Return (X, Y) of the center of cell containing provided text 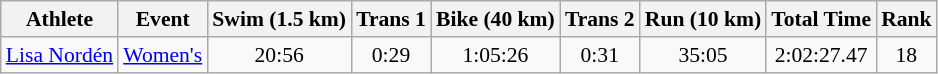
1:05:26 (496, 55)
Trans 2 (600, 19)
Event (162, 19)
0:31 (600, 55)
Lisa Nordén (60, 55)
2:02:27.47 (821, 55)
Athlete (60, 19)
Trans 1 (391, 19)
Women's (162, 55)
20:56 (279, 55)
Swim (1.5 km) (279, 19)
Total Time (821, 19)
0:29 (391, 55)
Run (10 km) (703, 19)
Bike (40 km) (496, 19)
35:05 (703, 55)
Rank (906, 19)
18 (906, 55)
